Scan for the cell matching the given text and deliver its (X, Y) coordinate at center. 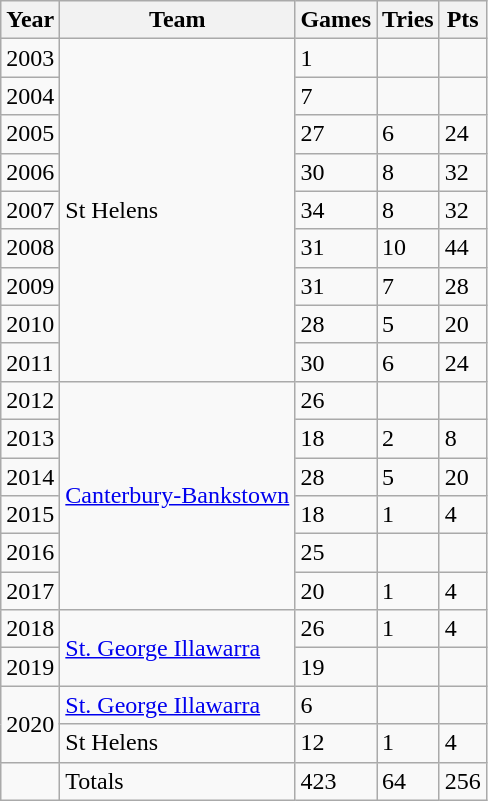
2020 (30, 724)
2018 (30, 629)
Totals (178, 781)
10 (408, 248)
2015 (30, 515)
Tries (408, 20)
2 (408, 438)
Games (336, 20)
2003 (30, 58)
44 (462, 248)
2011 (30, 362)
2014 (30, 477)
27 (336, 134)
19 (336, 667)
2008 (30, 248)
423 (336, 781)
2012 (30, 400)
2009 (30, 286)
2004 (30, 96)
Team (178, 20)
2007 (30, 210)
Pts (462, 20)
Canterbury-Bankstown (178, 495)
2017 (30, 591)
2019 (30, 667)
256 (462, 781)
2010 (30, 324)
2005 (30, 134)
2013 (30, 438)
25 (336, 553)
12 (336, 743)
64 (408, 781)
2016 (30, 553)
34 (336, 210)
2006 (30, 172)
Year (30, 20)
